For the text-containing cell, return its midpoint in [X, Y] coordinate format. 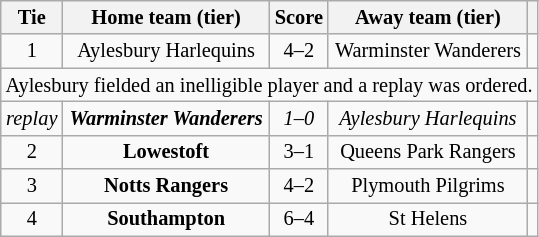
Lowestoft [166, 152]
Aylesbury fielded an inelligible player and a replay was ordered. [270, 85]
replay [32, 118]
Away team (tier) [428, 17]
Notts Rangers [166, 186]
Home team (tier) [166, 17]
Score [298, 17]
1 [32, 51]
Plymouth Pilgrims [428, 186]
4 [32, 219]
Tie [32, 17]
2 [32, 152]
Queens Park Rangers [428, 152]
3–1 [298, 152]
3 [32, 186]
1–0 [298, 118]
6–4 [298, 219]
Southampton [166, 219]
St Helens [428, 219]
